Find where the given text appears and provide that cell's center as [X, Y] coordinate. 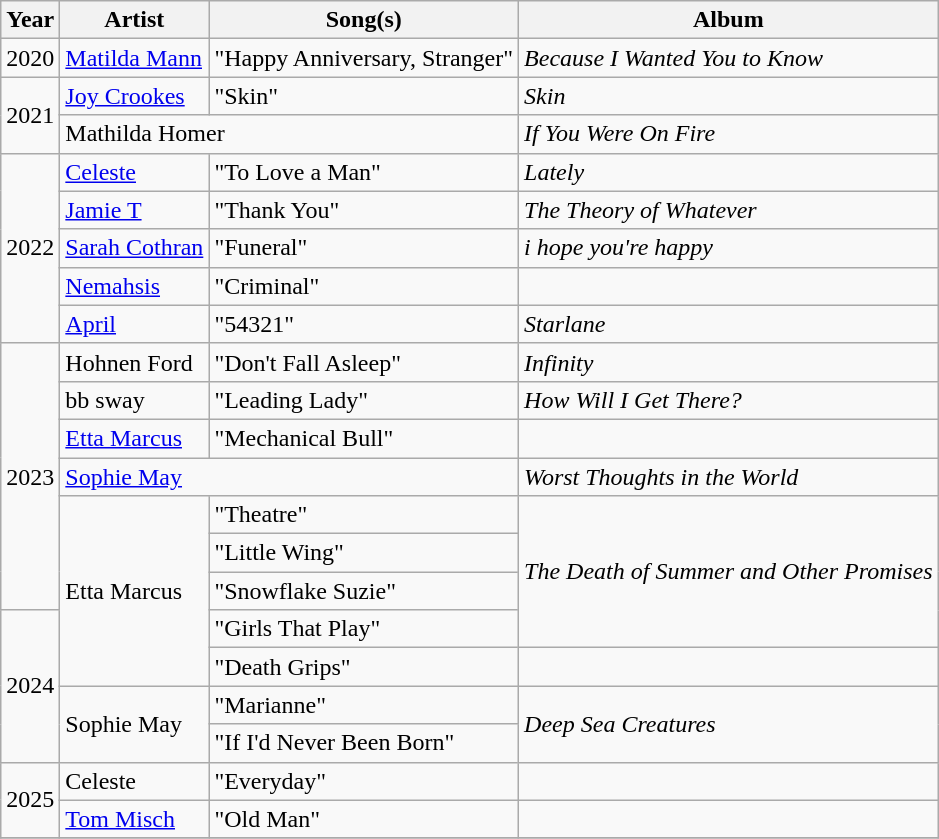
"Don't Fall Asleep" [364, 362]
"Mechanical Bull" [364, 438]
If You Were On Fire [728, 134]
"Theatre" [364, 515]
Mathilda Homer [290, 134]
April [134, 324]
"Thank You" [364, 210]
2021 [30, 115]
"54321" [364, 324]
2025 [30, 800]
"If I'd Never Been Born" [364, 743]
"Snowflake Suzie" [364, 591]
"Criminal" [364, 286]
Worst Thoughts in the World [728, 477]
Sarah Cothran [134, 248]
"Skin" [364, 96]
Lately [728, 172]
i hope you're happy [728, 248]
Album [728, 20]
Hohnen Ford [134, 362]
"Marianne" [364, 705]
"Everyday" [364, 781]
"Girls That Play" [364, 629]
Artist [134, 20]
"To Love a Man" [364, 172]
Starlane [728, 324]
Joy Crookes [134, 96]
The Theory of Whatever [728, 210]
"Funeral" [364, 248]
Tom Misch [134, 819]
"Happy Anniversary, Stranger" [364, 58]
How Will I Get There? [728, 400]
"Leading Lady" [364, 400]
Because I Wanted You to Know [728, 58]
Year [30, 20]
Infinity [728, 362]
"Old Man" [364, 819]
"Little Wing" [364, 553]
2020 [30, 58]
Matilda Mann [134, 58]
2024 [30, 686]
The Death of Summer and Other Promises [728, 572]
Jamie T [134, 210]
2023 [30, 476]
Skin [728, 96]
2022 [30, 248]
Nemahsis [134, 286]
bb sway [134, 400]
"Death Grips" [364, 667]
Song(s) [364, 20]
Deep Sea Creatures [728, 724]
